Determine the (x, y) coordinate at the center of the cell enclosing the given text.  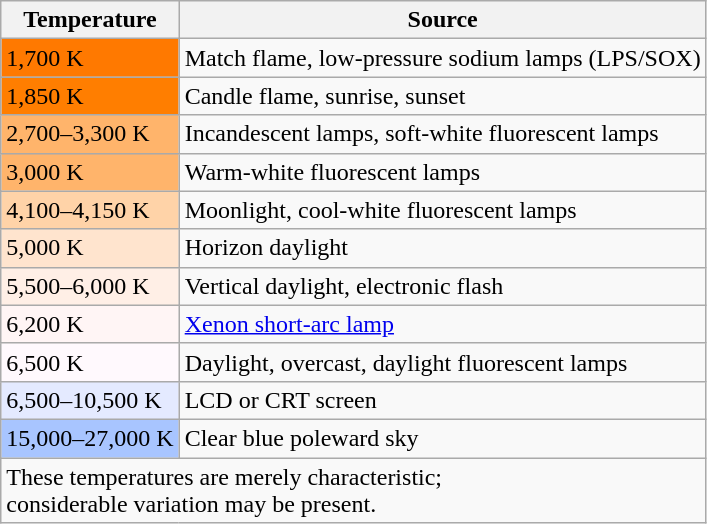
1,850 K (90, 96)
LCD or CRT screen (442, 400)
Incandescent lamps, soft-white fluorescent lamps (442, 134)
Match flame, low-pressure sodium lamps (LPS/SOX) (442, 58)
Clear blue poleward sky (442, 438)
6,500 K (90, 362)
Vertical daylight, electronic flash (442, 286)
Moonlight, cool-white fluorescent lamps (442, 210)
Horizon daylight (442, 248)
Warm-white fluorescent lamps (442, 172)
Temperature (90, 20)
3,000 K (90, 172)
5,000 K (90, 248)
Candle flame, sunrise, sunset (442, 96)
Daylight, overcast, daylight fluorescent lamps (442, 362)
Xenon short-arc lamp (442, 324)
15,000–27,000 K (90, 438)
4,100–4,150 K (90, 210)
Source (442, 20)
5,500–6,000 K (90, 286)
2,700–3,300 K (90, 134)
6,500–10,500 K (90, 400)
1,700 K (90, 58)
These temperatures are merely characteristic;considerable variation may be present. (354, 490)
6,200 K (90, 324)
